Determine the (x, y) coordinate at the center of the cell enclosing the given text.  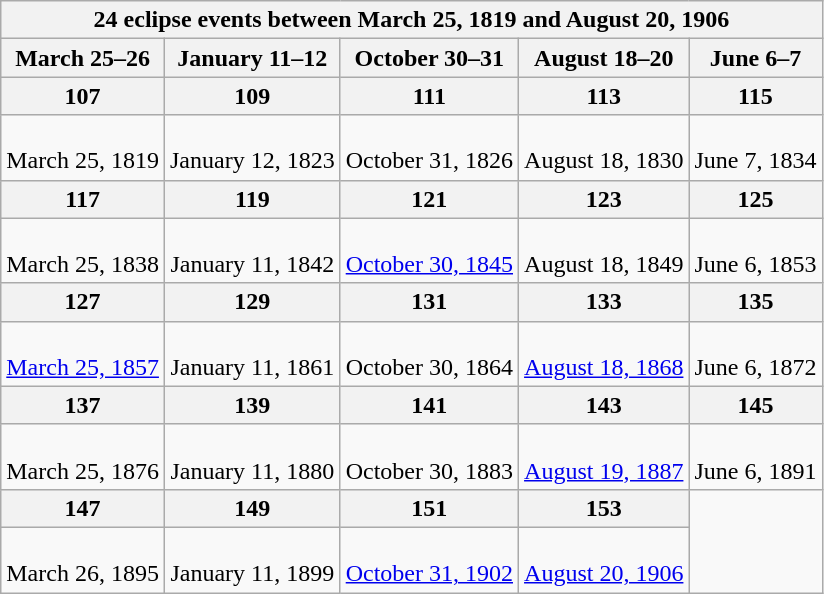
January 11, 1880 (252, 456)
October 30, 1883 (429, 456)
June 6, 1853 (756, 250)
111 (429, 96)
147 (83, 508)
August 18, 1830 (604, 148)
153 (604, 508)
June 6, 1872 (756, 354)
109 (252, 96)
141 (429, 405)
March 26, 1895 (83, 560)
115 (756, 96)
127 (83, 302)
August 19, 1887 (604, 456)
August 18–20 (604, 58)
121 (429, 199)
24 eclipse events between March 25, 1819 and August 20, 1906 (412, 20)
June 6, 1891 (756, 456)
August 20, 1906 (604, 560)
March 25, 1857 (83, 354)
October 30–31 (429, 58)
August 18, 1849 (604, 250)
October 31, 1902 (429, 560)
January 11, 1842 (252, 250)
March 25, 1819 (83, 148)
119 (252, 199)
January 11, 1899 (252, 560)
January 11–12 (252, 58)
137 (83, 405)
131 (429, 302)
June 7, 1834 (756, 148)
January 11, 1861 (252, 354)
135 (756, 302)
March 25–26 (83, 58)
123 (604, 199)
October 30, 1864 (429, 354)
151 (429, 508)
117 (83, 199)
149 (252, 508)
133 (604, 302)
129 (252, 302)
139 (252, 405)
June 6–7 (756, 58)
143 (604, 405)
125 (756, 199)
145 (756, 405)
October 31, 1826 (429, 148)
August 18, 1868 (604, 354)
113 (604, 96)
January 12, 1823 (252, 148)
March 25, 1838 (83, 250)
107 (83, 96)
October 30, 1845 (429, 250)
March 25, 1876 (83, 456)
